Locate the cell with the specified text and output its (x, y) center coordinate. 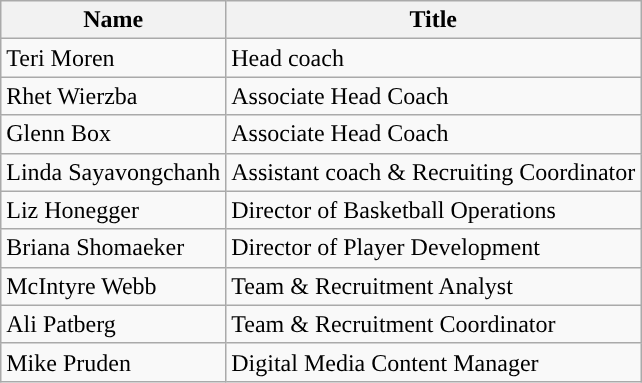
Linda Sayavongchanh (114, 172)
Assistant coach & Recruiting Coordinator (434, 172)
Rhet Wierzba (114, 96)
Mike Pruden (114, 362)
Liz Honegger (114, 210)
Teri Moren (114, 58)
Team & Recruitment Coordinator (434, 324)
Name (114, 20)
Briana Shomaeker (114, 248)
Director of Basketball Operations (434, 210)
Ali Patberg (114, 324)
Head coach (434, 58)
McIntyre Webb (114, 286)
Digital Media Content Manager (434, 362)
Director of Player Development (434, 248)
Team & Recruitment Analyst (434, 286)
Title (434, 20)
Glenn Box (114, 134)
